Output the [X, Y] coordinate of the center of the cell containing the given text.  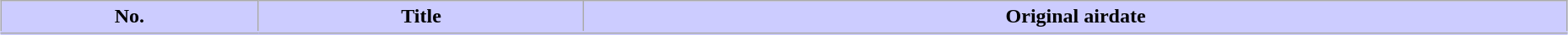
Title [421, 17]
No. [130, 17]
Original airdate [1075, 17]
